Determine the (x, y) coordinate at the center of the cell enclosing the given text.  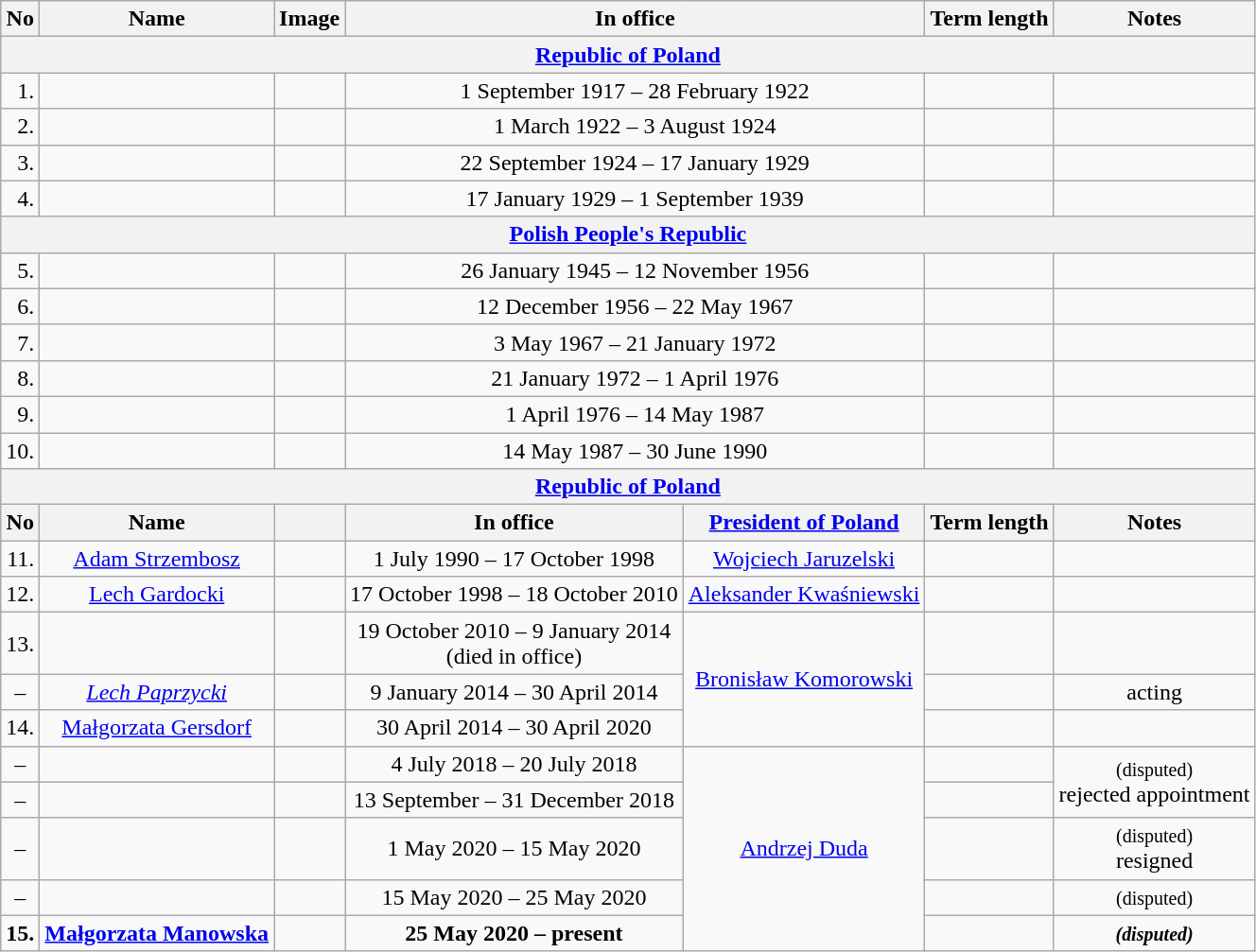
Image (310, 19)
9 January 2014 – 30 April 2014 (515, 692)
15 May 2020 – 25 May 2020 (515, 897)
30 April 2014 – 30 April 2020 (515, 728)
22 September 1924 – 17 January 1929 (636, 163)
21 January 1972 – 1 April 1976 (636, 378)
25 May 2020 – present (515, 933)
1 May 2020 – 15 May 2020 (515, 849)
Aleksander Kwaśniewski (804, 595)
4 July 2018 – 20 July 2018 (515, 764)
12. (21, 595)
2. (21, 127)
6. (21, 306)
17 January 1929 – 1 September 1939 (636, 199)
Małgorzata Gersdorf (157, 728)
17 October 1998 – 18 October 2010 (515, 595)
5. (21, 270)
1 March 1922 – 3 August 1924 (636, 127)
9. (21, 414)
(disputed)resigned (1154, 849)
1 April 1976 – 14 May 1987 (636, 414)
15. (21, 933)
(disputed)rejected appointment (1154, 782)
14. (21, 728)
Polish People's Republic (628, 234)
13. (21, 643)
President of Poland (804, 523)
12 December 1956 – 22 May 1967 (636, 306)
1 September 1917 – 28 February 1922 (636, 91)
3. (21, 163)
3 May 1967 – 21 January 1972 (636, 342)
Małgorzata Manowska (157, 933)
Lech Paprzycki (157, 692)
1 July 1990 – 17 October 1998 (515, 559)
13 September – 31 December 2018 (515, 800)
7. (21, 342)
10. (21, 451)
19 October 2010 – 9 January 2014(died in office) (515, 643)
26 January 1945 – 12 November 1956 (636, 270)
4. (21, 199)
Adam Strzembosz (157, 559)
11. (21, 559)
Bronisław Komorowski (804, 679)
Wojciech Jaruzelski (804, 559)
acting (1154, 692)
Andrzej Duda (804, 849)
Lech Gardocki (157, 595)
1. (21, 91)
14 May 1987 – 30 June 1990 (636, 451)
8. (21, 378)
